Determine the (x, y) coordinate at the center of the cell enclosing the given text.  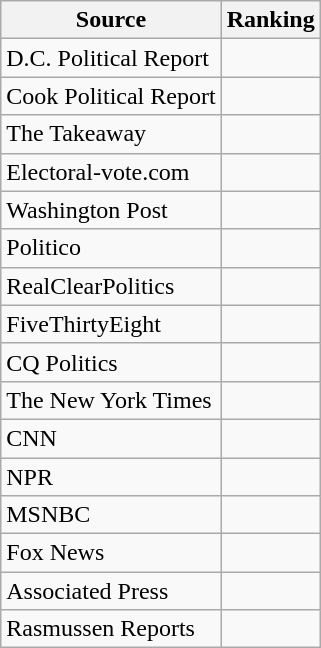
MSNBC (111, 515)
Ranking (270, 20)
Electoral-vote.com (111, 172)
Washington Post (111, 210)
The Takeaway (111, 134)
Source (111, 20)
CNN (111, 438)
Cook Political Report (111, 96)
Rasmussen Reports (111, 629)
CQ Politics (111, 362)
Associated Press (111, 591)
The New York Times (111, 400)
NPR (111, 477)
RealClearPolitics (111, 286)
Fox News (111, 553)
Politico (111, 248)
D.C. Political Report (111, 58)
FiveThirtyEight (111, 324)
